Determine the [X, Y] coordinate at the center of the cell enclosing the given text.  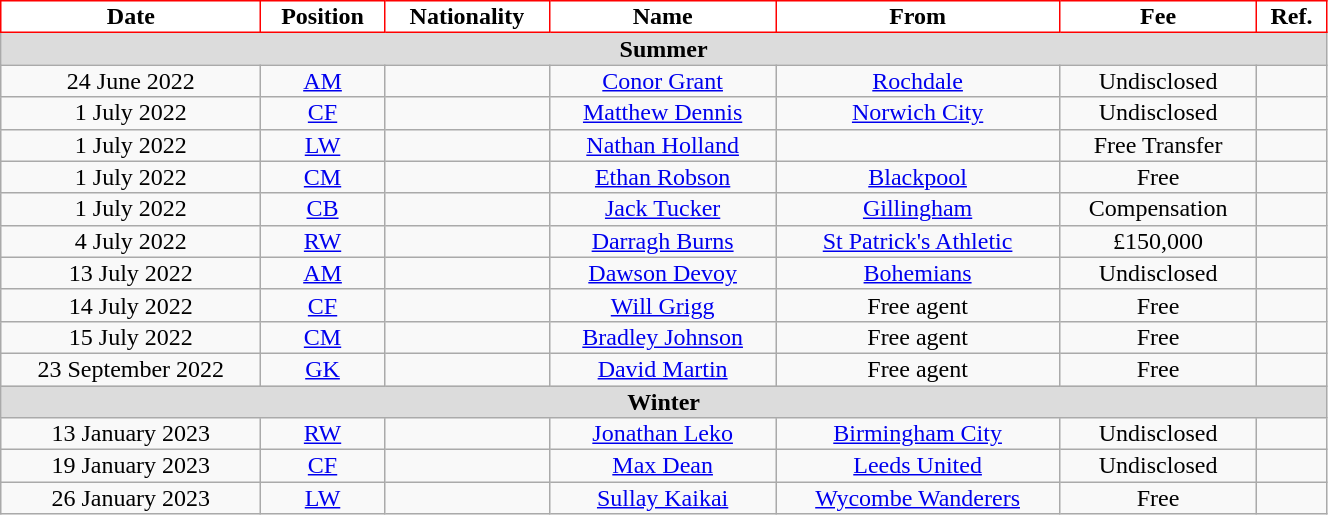
Matthew Dennis [663, 113]
19 January 2023 [131, 466]
Will Grigg [663, 305]
Ethan Robson [663, 177]
24 June 2022 [131, 81]
CB [322, 209]
Birmingham City [918, 434]
Compensation [1158, 209]
Dawson Devoy [663, 273]
Bradley Johnson [663, 337]
Summer [664, 49]
Jonathan Leko [663, 434]
Bohemians [918, 273]
4 July 2022 [131, 241]
From [918, 17]
Nathan Holland [663, 145]
14 July 2022 [131, 305]
GK [322, 369]
Free Transfer [1158, 145]
13 July 2022 [131, 273]
Wycombe Wanderers [918, 498]
Name [663, 17]
Fee [1158, 17]
Sullay Kaikai [663, 498]
Gillingham [918, 209]
David Martin [663, 369]
Leeds United [918, 466]
Rochdale [918, 81]
St Patrick's Athletic [918, 241]
Nationality [466, 17]
Darragh Burns [663, 241]
Jack Tucker [663, 209]
Conor Grant [663, 81]
Winter [664, 402]
Date [131, 17]
26 January 2023 [131, 498]
Blackpool [918, 177]
Max Dean [663, 466]
15 July 2022 [131, 337]
23 September 2022 [131, 369]
£150,000 [1158, 241]
Norwich City [918, 113]
13 January 2023 [131, 434]
Position [322, 17]
Ref. [1292, 17]
